Provide the [X, Y] coordinate of the cell's center where the given text is located.  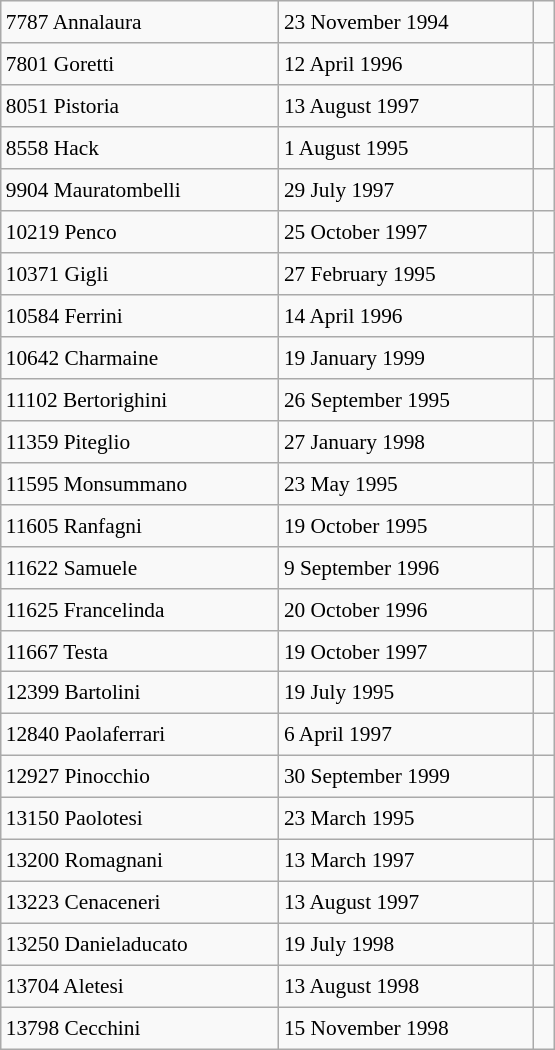
9 September 1996 [406, 567]
6 April 1997 [406, 735]
13798 Cecchini [140, 1028]
11595 Monsummano [140, 483]
19 October 1995 [406, 525]
7787 Annalaura [140, 22]
29 July 1997 [406, 190]
13200 Romagnani [140, 861]
23 November 1994 [406, 22]
20 October 1996 [406, 609]
30 September 1999 [406, 777]
11622 Samuele [140, 567]
14 April 1996 [406, 316]
8051 Pistoria [140, 106]
19 July 1995 [406, 693]
27 February 1995 [406, 274]
11667 Testa [140, 651]
10371 Gigli [140, 274]
13223 Cenaceneri [140, 903]
13250 Danieladucato [140, 945]
19 July 1998 [406, 945]
11625 Francelinda [140, 609]
12927 Pinocchio [140, 777]
27 January 1998 [406, 441]
1 August 1995 [406, 148]
12 April 1996 [406, 64]
13704 Aletesi [140, 986]
19 January 1999 [406, 358]
13 March 1997 [406, 861]
15 November 1998 [406, 1028]
11102 Bertorighini [140, 399]
26 September 1995 [406, 399]
11359 Piteglio [140, 441]
12399 Bartolini [140, 693]
23 May 1995 [406, 483]
23 March 1995 [406, 819]
25 October 1997 [406, 232]
10219 Penco [140, 232]
11605 Ranfagni [140, 525]
10642 Charmaine [140, 358]
9904 Mauratombelli [140, 190]
10584 Ferrini [140, 316]
13150 Paolotesi [140, 819]
8558 Hack [140, 148]
19 October 1997 [406, 651]
7801 Goretti [140, 64]
12840 Paolaferrari [140, 735]
13 August 1998 [406, 986]
